Capture the cell that displays the provided text and extract its (x, y) central coordinate. 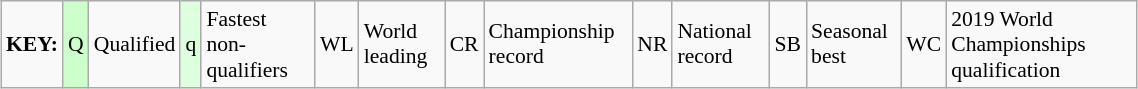
q (190, 44)
WC (924, 44)
CR (464, 44)
National record (720, 44)
WL (337, 44)
Fastest non-qualifiers (258, 44)
KEY: (32, 44)
Championship record (558, 44)
SB (788, 44)
Q (76, 44)
2019 World Championships qualification (1042, 44)
Qualified (135, 44)
NR (652, 44)
World leading (402, 44)
Seasonal best (854, 44)
